Extract the [x, y] coordinate from the center of the cell holding the provided text.  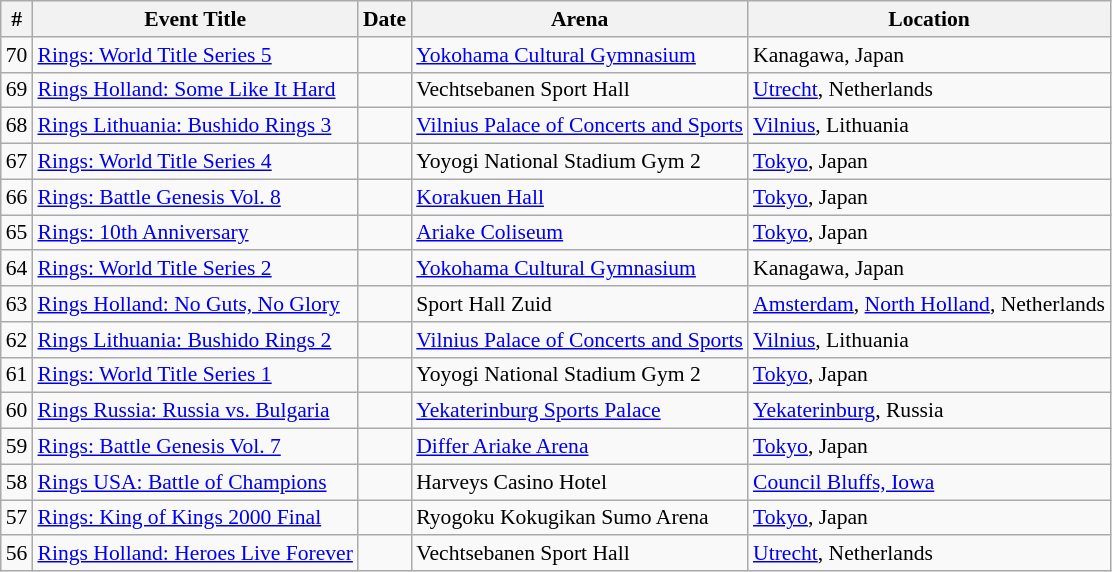
66 [17, 197]
Rings: Battle Genesis Vol. 7 [194, 447]
62 [17, 340]
Differ Ariake Arena [580, 447]
Rings Holland: Heroes Live Forever [194, 554]
58 [17, 482]
60 [17, 411]
Rings: World Title Series 4 [194, 162]
Arena [580, 19]
Yekaterinburg Sports Palace [580, 411]
Date [384, 19]
Rings Lithuania: Bushido Rings 3 [194, 126]
69 [17, 90]
65 [17, 233]
56 [17, 554]
Location [929, 19]
68 [17, 126]
Ariake Coliseum [580, 233]
Council Bluffs, Iowa [929, 482]
Harveys Casino Hotel [580, 482]
57 [17, 518]
Rings Holland: No Guts, No Glory [194, 304]
Sport Hall Zuid [580, 304]
Rings Holland: Some Like It Hard [194, 90]
Yekaterinburg, Russia [929, 411]
# [17, 19]
Rings: World Title Series 1 [194, 375]
Rings: King of Kings 2000 Final [194, 518]
Event Title [194, 19]
Korakuen Hall [580, 197]
59 [17, 447]
Rings Russia: Russia vs. Bulgaria [194, 411]
Amsterdam, North Holland, Netherlands [929, 304]
Rings: 10th Anniversary [194, 233]
Rings: World Title Series 5 [194, 55]
61 [17, 375]
70 [17, 55]
Rings Lithuania: Bushido Rings 2 [194, 340]
63 [17, 304]
67 [17, 162]
64 [17, 269]
Rings: World Title Series 2 [194, 269]
Rings USA: Battle of Champions [194, 482]
Rings: Battle Genesis Vol. 8 [194, 197]
Ryogoku Kokugikan Sumo Arena [580, 518]
